Detect which cell encompasses the target text, then output its (X, Y) center coordinate. 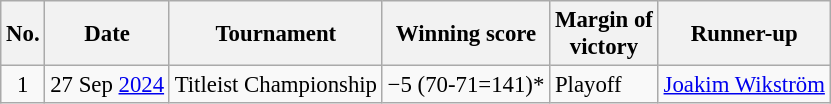
Playoff (604, 85)
Winning score (466, 34)
1 (23, 85)
Joakim Wikström (744, 85)
Margin ofvictory (604, 34)
27 Sep 2024 (107, 85)
−5 (70-71=141)* (466, 85)
Runner-up (744, 34)
No. (23, 34)
Date (107, 34)
Titleist Championship (276, 85)
Tournament (276, 34)
